Return the [x, y] coordinate for the center point of the cell that contains the specified text.  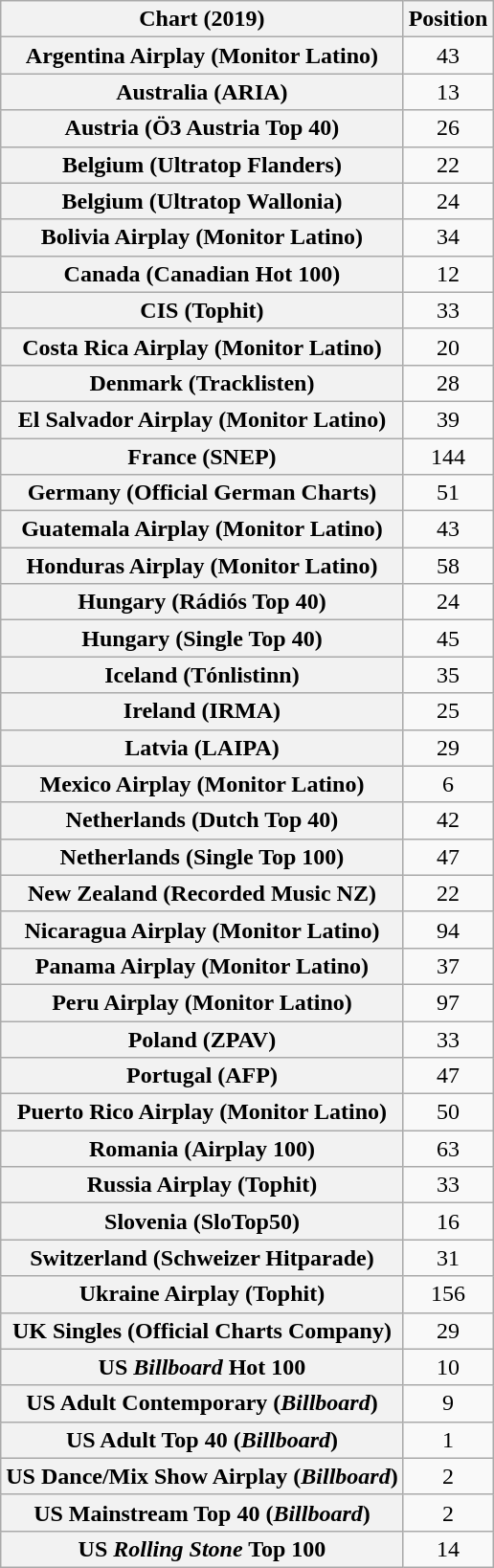
Iceland (Tónlistinn) [202, 675]
Belgium (Ultratop Wallonia) [202, 201]
Hungary (Single Top 40) [202, 638]
US Mainstream Top 40 (Billboard) [202, 1512]
Bolivia Airplay (Monitor Latino) [202, 237]
Honduras Airplay (Monitor Latino) [202, 566]
Austria (Ö3 Austria Top 40) [202, 128]
Netherlands (Dutch Top 40) [202, 820]
Latvia (LAIPA) [202, 748]
US Adult Top 40 (Billboard) [202, 1440]
97 [448, 1002]
63 [448, 1149]
US Rolling Stone Top 100 [202, 1549]
20 [448, 347]
UK Singles (Official Charts Company) [202, 1331]
US Adult Contemporary (Billboard) [202, 1403]
Denmark (Tracklisten) [202, 383]
12 [448, 274]
13 [448, 92]
26 [448, 128]
16 [448, 1221]
Australia (ARIA) [202, 92]
42 [448, 820]
14 [448, 1549]
37 [448, 966]
Position [448, 19]
58 [448, 566]
New Zealand (Recorded Music NZ) [202, 893]
Belgium (Ultratop Flanders) [202, 165]
Ireland (IRMA) [202, 711]
Chart (2019) [202, 19]
Romania (Airplay 100) [202, 1149]
Nicaragua Airplay (Monitor Latino) [202, 930]
144 [448, 457]
6 [448, 784]
Argentina Airplay (Monitor Latino) [202, 56]
Hungary (Rádiós Top 40) [202, 602]
28 [448, 383]
10 [448, 1367]
Slovenia (SloTop50) [202, 1221]
Switzerland (Schweizer Hitparade) [202, 1258]
El Salvador Airplay (Monitor Latino) [202, 419]
51 [448, 493]
US Billboard Hot 100 [202, 1367]
Peru Airplay (Monitor Latino) [202, 1002]
Guatemala Airplay (Monitor Latino) [202, 529]
25 [448, 711]
50 [448, 1112]
31 [448, 1258]
Costa Rica Airplay (Monitor Latino) [202, 347]
Ukraine Airplay (Tophit) [202, 1294]
1 [448, 1440]
Mexico Airplay (Monitor Latino) [202, 784]
94 [448, 930]
Portugal (AFP) [202, 1076]
Russia Airplay (Tophit) [202, 1185]
45 [448, 638]
Panama Airplay (Monitor Latino) [202, 966]
Canada (Canadian Hot 100) [202, 274]
Germany (Official German Charts) [202, 493]
Poland (ZPAV) [202, 1039]
CIS (Tophit) [202, 310]
Puerto Rico Airplay (Monitor Latino) [202, 1112]
34 [448, 237]
France (SNEP) [202, 457]
Netherlands (Single Top 100) [202, 857]
9 [448, 1403]
35 [448, 675]
39 [448, 419]
US Dance/Mix Show Airplay (Billboard) [202, 1476]
156 [448, 1294]
